Provide the [x, y] coordinate of the cell's center where the given text is located.  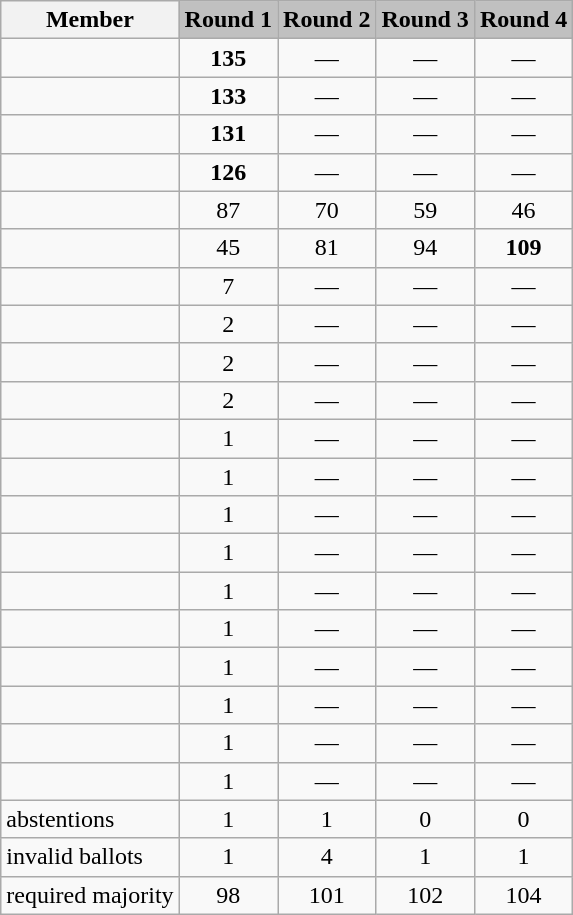
87 [228, 210]
102 [425, 895]
46 [523, 210]
45 [228, 248]
4 [327, 857]
Round 4 [523, 20]
94 [425, 248]
59 [425, 210]
133 [228, 96]
invalid ballots [90, 857]
Member [90, 20]
abstentions [90, 819]
Round 1 [228, 20]
Round 3 [425, 20]
7 [228, 286]
81 [327, 248]
70 [327, 210]
135 [228, 58]
101 [327, 895]
104 [523, 895]
131 [228, 134]
required majority [90, 895]
126 [228, 172]
109 [523, 248]
98 [228, 895]
Round 2 [327, 20]
